Capture the cell that displays the provided text and extract its (x, y) central coordinate. 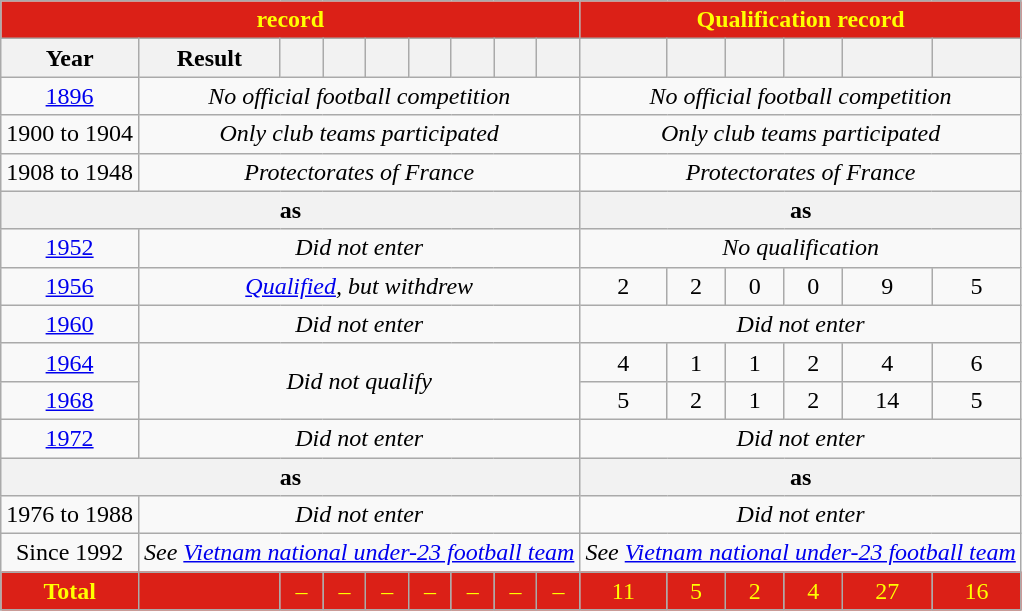
1900 to 1904 (70, 134)
record (290, 20)
11 (624, 591)
Qualification record (800, 20)
Year (70, 58)
27 (888, 591)
1964 (70, 362)
Since 1992 (70, 553)
14 (888, 400)
9 (888, 286)
1952 (70, 248)
Result (209, 58)
1908 to 1948 (70, 172)
No qualification (800, 248)
Total (70, 591)
16 (977, 591)
1972 (70, 438)
1896 (70, 96)
1968 (70, 400)
1956 (70, 286)
6 (977, 362)
Did not qualify (358, 381)
1976 to 1988 (70, 515)
Qualified, but withdrew (358, 286)
1960 (70, 324)
